Pinpoint the cell where the given text exists, returning its [x, y] midpoint coordinate. 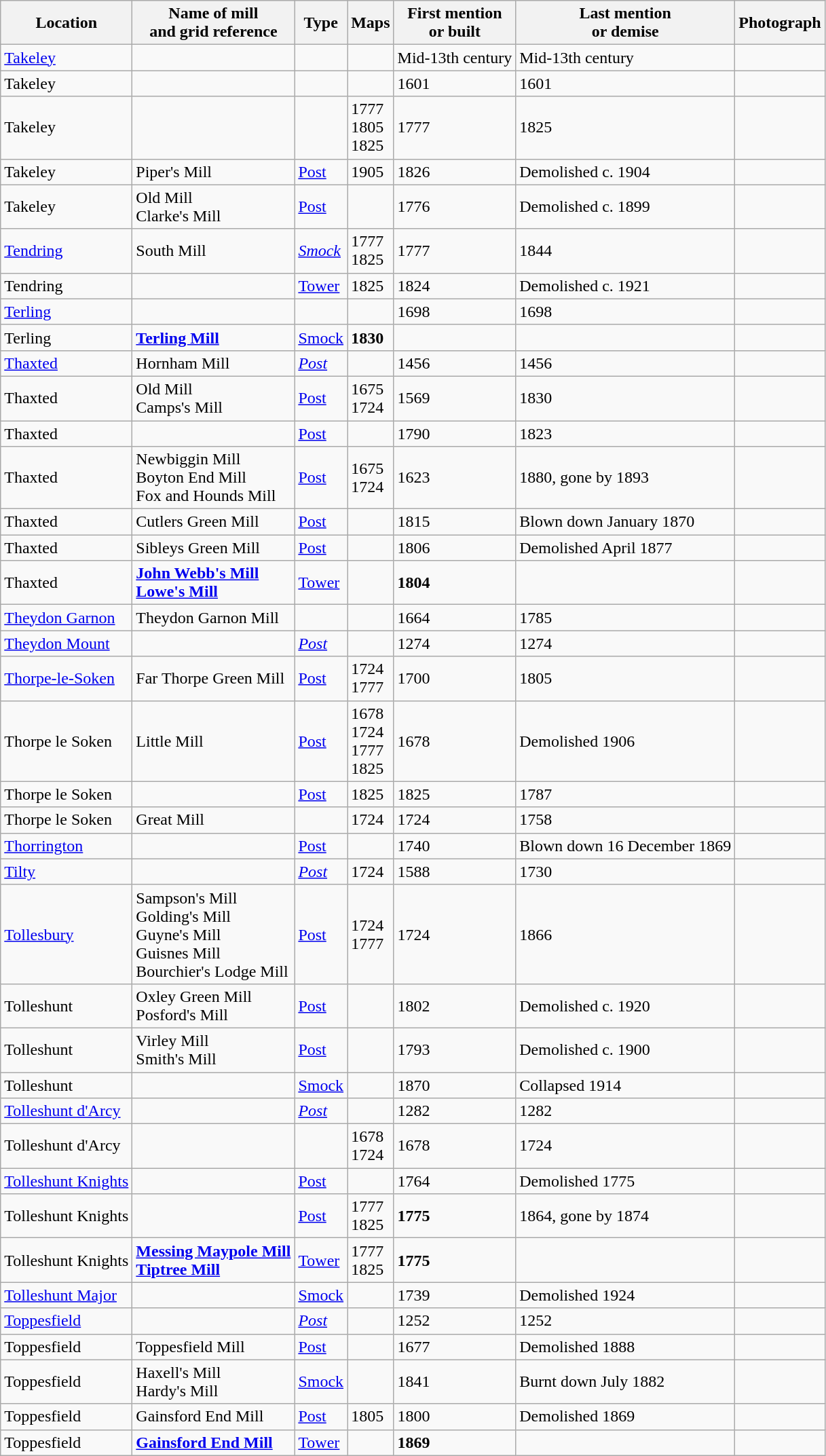
1569 [455, 398]
Location [67, 23]
1664 [455, 618]
Photograph [780, 23]
1740 [455, 846]
1844 [626, 251]
Newbiggin MillBoyton End MillFox and Hounds Mill [213, 478]
Tollesbury [67, 934]
Demolished c. 1920 [626, 1006]
Haxell's MillHardy's Mill [213, 1382]
Hornham Mill [213, 363]
Maps [371, 23]
Little Mill [213, 741]
Toppesfield Mill [213, 1347]
1823 [626, 434]
1700 [455, 679]
1804 [455, 582]
John Webb's MillLowe's Mill [213, 582]
1730 [626, 872]
Virley MillSmith's Mill [213, 1049]
Demolished April 1877 [626, 548]
Name of milland grid reference [213, 23]
Blown down 16 December 1869 [626, 846]
Demolished 1888 [626, 1347]
1905 [371, 172]
1841 [455, 1382]
Demolished c. 1900 [626, 1049]
Oxley Green MillPosford's Mill [213, 1006]
Demolished 1924 [626, 1295]
1880, gone by 1893 [626, 478]
Messing Maypole MillTiptree Mill [213, 1260]
Thorpe-le-Soken [67, 679]
Tilty [67, 872]
Sibleys Green Mill [213, 548]
Terling Mill [213, 337]
1785 [626, 618]
Burnt down July 1882 [626, 1382]
177718051825 [371, 128]
Type [321, 23]
1758 [626, 820]
Demolished c. 1904 [626, 172]
Demolished 1775 [626, 1181]
1764 [455, 1181]
16781724 [371, 1146]
Cutlers Green Mill [213, 522]
1869 [455, 1442]
Sampson's MillGolding's MillGuyne's MillGuisnes MillBourchier's Lodge Mill [213, 934]
1793 [455, 1049]
Old MillCamps's Mill [213, 398]
1588 [455, 872]
Demolished c. 1899 [626, 206]
1623 [455, 478]
Old MillClarke's Mill [213, 206]
1870 [455, 1085]
1806 [455, 548]
1802 [455, 1006]
Blown down January 1870 [626, 522]
South Mill [213, 251]
1790 [455, 434]
Demolished 1906 [626, 741]
First mentionor built [455, 23]
1739 [455, 1295]
1826 [455, 172]
Last mention or demise [626, 23]
1787 [626, 794]
Theydon Mount [67, 643]
1864, gone by 1874 [626, 1216]
1800 [455, 1417]
Theydon Garnon Mill [213, 618]
Piper's Mill [213, 172]
1866 [626, 934]
Far Thorpe Green Mill [213, 679]
Demolished c. 1921 [626, 286]
1678172417771825 [371, 741]
Thorrington [67, 846]
1677 [455, 1347]
1815 [455, 522]
Great Mill [213, 820]
1824 [455, 286]
Collapsed 1914 [626, 1085]
Demolished 1869 [626, 1417]
1776 [455, 206]
Tolleshunt Major [67, 1295]
Theydon Garnon [67, 618]
